Output the [x, y] coordinate of the center of the cell containing the given text.  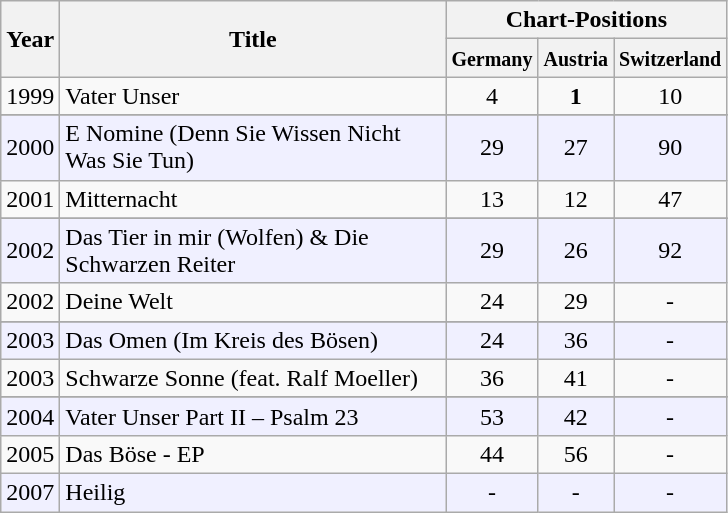
Schwarze Sonne (feat. Ralf Moeller) [253, 378]
Germany [492, 58]
53 [492, 416]
1999 [30, 96]
E Nomine (Denn Sie Wissen Nicht Was Sie Tun) [253, 148]
2001 [30, 199]
Deine Welt [253, 302]
44 [492, 454]
27 [576, 148]
Heilig [253, 492]
2000 [30, 148]
Chart-Positions [586, 20]
1 [576, 96]
Vater Unser Part II – Psalm 23 [253, 416]
Das Tier in mir (Wolfen) & Die Schwarzen Reiter [253, 250]
47 [670, 199]
2005 [30, 454]
26 [576, 250]
Das Omen (Im Kreis des Bösen) [253, 340]
Das Böse - EP [253, 454]
56 [576, 454]
90 [670, 148]
Year [30, 39]
41 [576, 378]
Austria [576, 58]
10 [670, 96]
2004 [30, 416]
2007 [30, 492]
Mitternacht [253, 199]
Vater Unser [253, 96]
Switzerland [670, 58]
12 [576, 199]
4 [492, 96]
42 [576, 416]
13 [492, 199]
92 [670, 250]
Title [253, 39]
